From the cell containing the given text, extract its center point as [X, Y] coordinate. 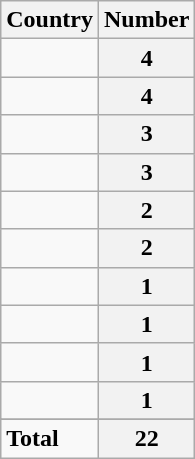
22 [146, 438]
Country [50, 20]
Number [146, 20]
Total [50, 438]
